For the text-containing cell, return its midpoint in [x, y] coordinate format. 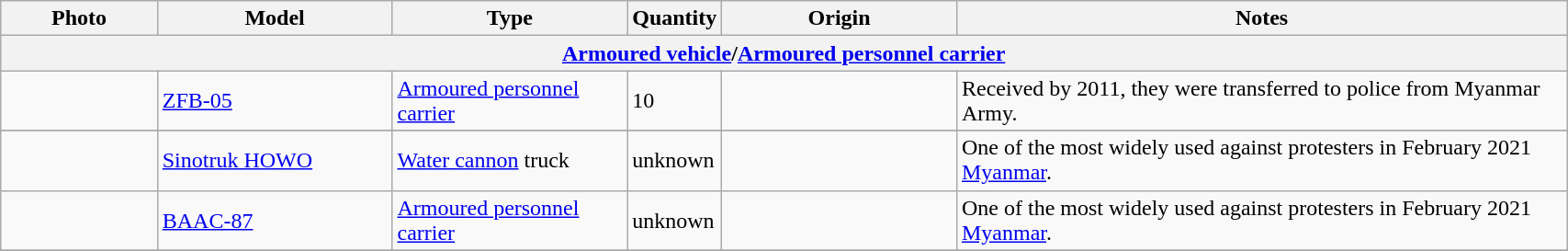
Photo [79, 18]
Quantity [674, 18]
Type [510, 18]
Notes [1261, 18]
Sinotruk HOWO [275, 160]
Origin [840, 18]
Received by 2011, they were transferred to police from Myanmar Army. [1261, 101]
BAAC-87 [275, 221]
Water cannon truck [510, 160]
Armoured vehicle/Armoured personnel carrier [784, 53]
10 [674, 101]
Model [275, 18]
ZFB-05 [275, 101]
